Pinpoint the cell where the given text exists, returning its [X, Y] midpoint coordinate. 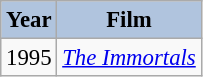
Year [29, 20]
Film [129, 20]
The Immortals [129, 58]
1995 [29, 58]
